Capture the cell that displays the provided text and extract its [x, y] central coordinate. 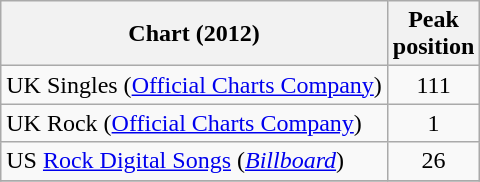
UK Rock (Official Charts Company) [194, 123]
111 [433, 85]
26 [433, 161]
UK Singles (Official Charts Company) [194, 85]
Peakposition [433, 34]
US Rock Digital Songs (Billboard) [194, 161]
Chart (2012) [194, 34]
1 [433, 123]
